Find where the given text appears and provide that cell's center as (X, Y) coordinate. 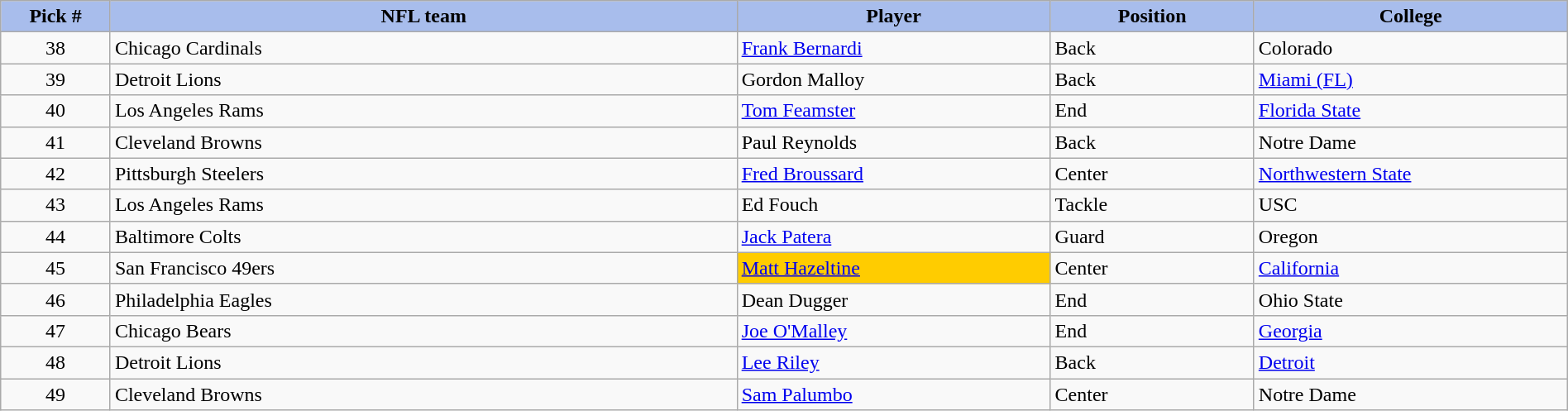
Florida State (1411, 111)
Frank Bernardi (893, 48)
California (1411, 268)
42 (56, 174)
Jack Patera (893, 237)
Player (893, 17)
College (1411, 17)
44 (56, 237)
Matt Hazeltine (893, 268)
47 (56, 331)
49 (56, 394)
Fred Broussard (893, 174)
Baltimore Colts (423, 237)
Oregon (1411, 237)
45 (56, 268)
Chicago Bears (423, 331)
Detroit (1411, 362)
40 (56, 111)
Lee Riley (893, 362)
Sam Palumbo (893, 394)
Dean Dugger (893, 299)
Guard (1152, 237)
43 (56, 205)
Colorado (1411, 48)
46 (56, 299)
Tom Feamster (893, 111)
Philadelphia Eagles (423, 299)
38 (56, 48)
Joe O'Malley (893, 331)
San Francisco 49ers (423, 268)
Gordon Malloy (893, 79)
Miami (FL) (1411, 79)
Pittsburgh Steelers (423, 174)
Paul Reynolds (893, 142)
Position (1152, 17)
Pick # (56, 17)
USC (1411, 205)
NFL team (423, 17)
Chicago Cardinals (423, 48)
Ohio State (1411, 299)
Northwestern State (1411, 174)
41 (56, 142)
48 (56, 362)
39 (56, 79)
Georgia (1411, 331)
Tackle (1152, 205)
Ed Fouch (893, 205)
